For the text-containing cell, return its midpoint in [X, Y] coordinate format. 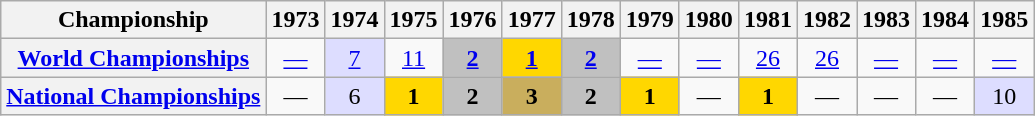
1973 [296, 20]
1985 [1004, 20]
1981 [768, 20]
1975 [414, 20]
1979 [650, 20]
6 [354, 96]
1980 [708, 20]
1974 [354, 20]
1977 [532, 20]
1984 [946, 20]
7 [354, 58]
1976 [472, 20]
Championship [134, 20]
3 [532, 96]
1982 [826, 20]
National Championships [134, 96]
1983 [886, 20]
10 [1004, 96]
1978 [590, 20]
11 [414, 58]
World Championships [134, 58]
